Output the [X, Y] coordinate of the center of the cell containing the given text.  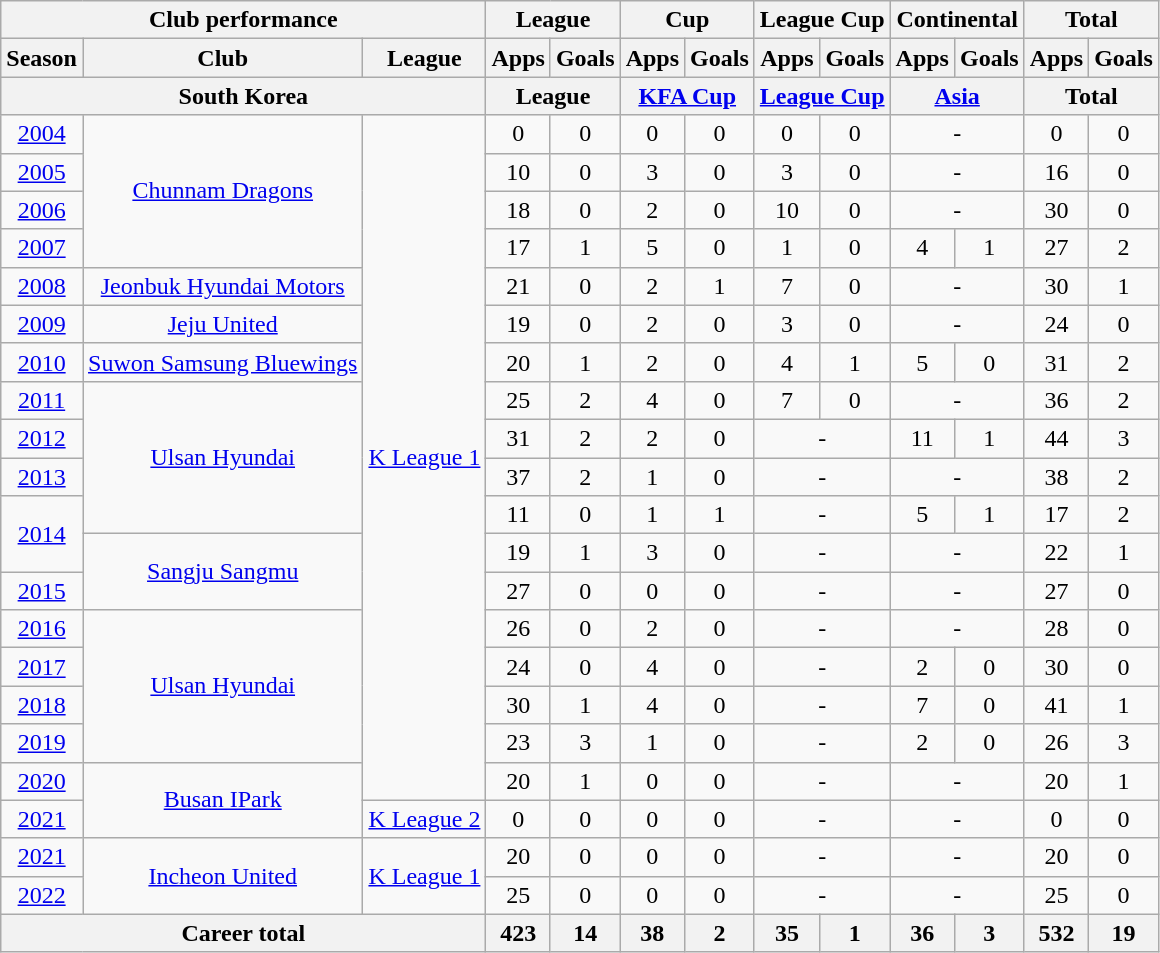
South Korea [244, 96]
14 [585, 933]
Club performance [244, 20]
KFA Cup [687, 96]
2014 [42, 534]
Incheon United [222, 876]
28 [1056, 629]
Season [42, 58]
Career total [244, 933]
37 [518, 477]
2007 [42, 248]
2011 [42, 400]
Chunnam Dragons [222, 191]
2020 [42, 781]
Sangju Sangmu [222, 572]
K League 2 [424, 819]
2016 [42, 629]
23 [518, 743]
2004 [42, 134]
2017 [42, 667]
21 [518, 286]
2009 [42, 324]
2006 [42, 210]
2022 [42, 895]
Jeonbuk Hyundai Motors [222, 286]
532 [1056, 933]
2005 [42, 172]
Asia [957, 96]
18 [518, 210]
44 [1056, 438]
2013 [42, 477]
2012 [42, 438]
2010 [42, 362]
Continental [957, 20]
2015 [42, 591]
22 [1056, 553]
2008 [42, 286]
35 [786, 933]
2018 [42, 705]
Jeju United [222, 324]
423 [518, 933]
Cup [687, 20]
Busan IPark [222, 800]
16 [1056, 172]
Suwon Samsung Bluewings [222, 362]
Club [222, 58]
41 [1056, 705]
2019 [42, 743]
